Return [X, Y] of the center of cell containing provided text 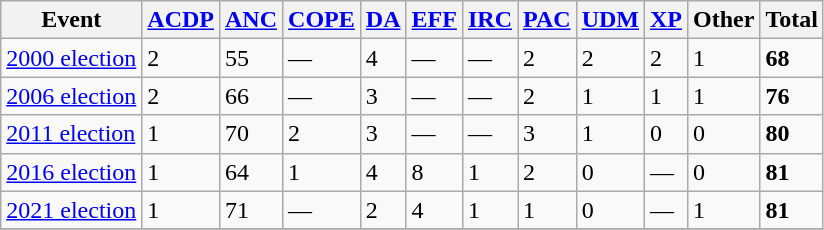
76 [792, 96]
ACDP [181, 20]
Event [72, 20]
UDM [610, 20]
2000 election [72, 58]
80 [792, 134]
Total [792, 20]
70 [250, 134]
64 [250, 172]
DA [383, 20]
66 [250, 96]
2006 election [72, 96]
8 [434, 172]
PAC [548, 20]
2016 election [72, 172]
IRC [490, 20]
Other [724, 20]
ANC [250, 20]
68 [792, 58]
EFF [434, 20]
71 [250, 210]
2011 election [72, 134]
XP [666, 20]
COPE [322, 20]
55 [250, 58]
2021 election [72, 210]
